Extract the (x, y) coordinate from the center of the cell holding the provided text.  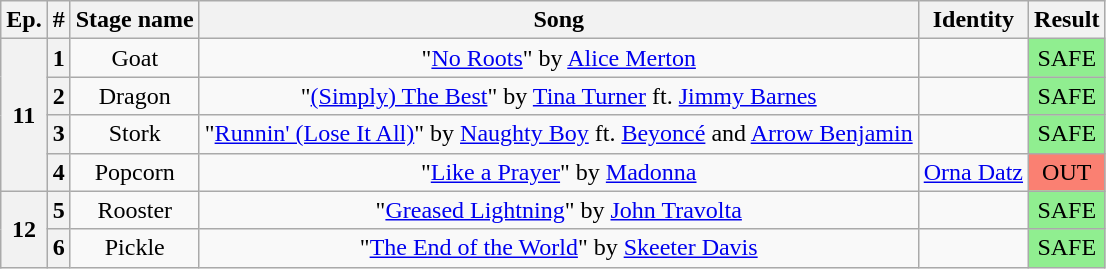
"Runnin' (Lose It All)" by Naughty Boy ft. Beyoncé and Arrow Benjamin (558, 134)
3 (58, 134)
12 (24, 229)
6 (58, 248)
"The End of the World" by Skeeter Davis (558, 248)
Song (558, 20)
Stage name (134, 20)
1 (58, 58)
11 (24, 115)
Ep. (24, 20)
"Like a Prayer" by Madonna (558, 172)
5 (58, 210)
Goat (134, 58)
Result (1067, 20)
Pickle (134, 248)
"(Simply) The Best" by Tina Turner ft. Jimmy Barnes (558, 96)
"No Roots" by Alice Merton (558, 58)
# (58, 20)
OUT (1067, 172)
Orna Datz (973, 172)
Rooster (134, 210)
Dragon (134, 96)
Identity (973, 20)
"Greased Lightning" by John Travolta (558, 210)
Popcorn (134, 172)
4 (58, 172)
2 (58, 96)
Stork (134, 134)
